Return the [x, y] coordinate for the center point of the cell that contains the specified text.  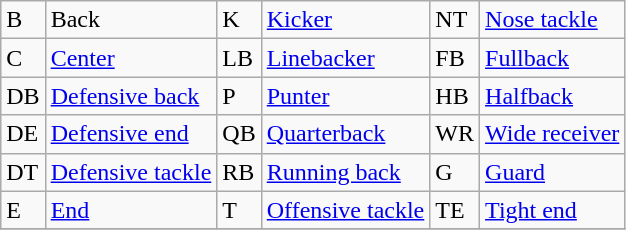
Fullback [552, 58]
HB [455, 96]
End [131, 210]
E [23, 210]
NT [455, 20]
B [23, 20]
Linebacker [346, 58]
Kicker [346, 20]
K [239, 20]
Center [131, 58]
RB [239, 172]
Quarterback [346, 134]
Wide receiver [552, 134]
Running back [346, 172]
Guard [552, 172]
DB [23, 96]
TE [455, 210]
Back [131, 20]
Offensive tackle [346, 210]
Halfback [552, 96]
Tight end [552, 210]
Defensive end [131, 134]
P [239, 96]
Nose tackle [552, 20]
Defensive back [131, 96]
G [455, 172]
Punter [346, 96]
DE [23, 134]
C [23, 58]
Defensive tackle [131, 172]
WR [455, 134]
QB [239, 134]
FB [455, 58]
T [239, 210]
DT [23, 172]
LB [239, 58]
